Extract the (x, y) coordinate from the center of the cell holding the provided text.  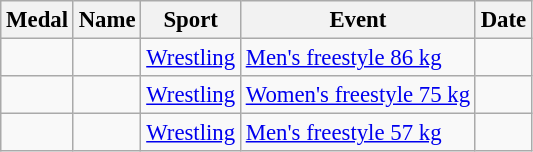
Sport (191, 20)
Men's freestyle 57 kg (358, 133)
Women's freestyle 75 kg (358, 95)
Date (503, 20)
Medal (38, 20)
Men's freestyle 86 kg (358, 58)
Name (107, 20)
Event (358, 20)
